From the cell containing the given text, extract its center point as (x, y) coordinate. 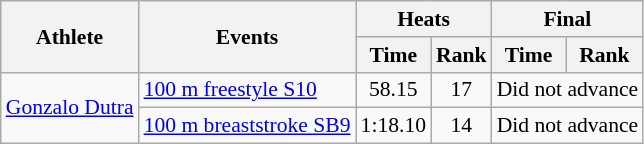
17 (462, 90)
14 (462, 126)
58.15 (394, 90)
Final (568, 19)
Gonzalo Dutra (70, 108)
1:18.10 (394, 126)
100 m breaststroke SB9 (248, 126)
Athlete (70, 36)
100 m freestyle S10 (248, 90)
Heats (424, 19)
Events (248, 36)
